Detect which cell encompasses the target text, then output its [x, y] center coordinate. 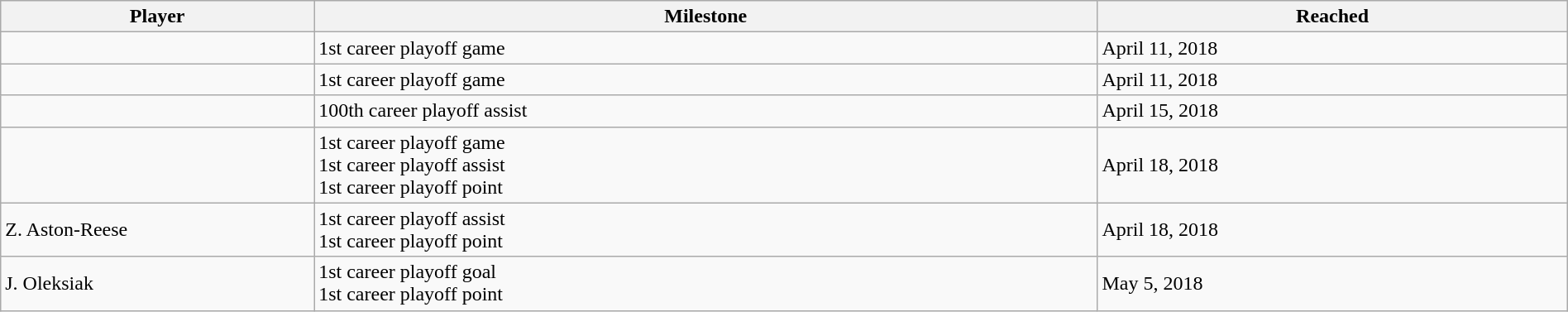
1st career playoff assist1st career playoff point [706, 230]
May 5, 2018 [1332, 283]
Player [157, 17]
1st career playoff game1st career playoff assist1st career playoff point [706, 165]
J. Oleksiak [157, 283]
Reached [1332, 17]
1st career playoff goal1st career playoff point [706, 283]
100th career playoff assist [706, 111]
Z. Aston-Reese [157, 230]
Milestone [706, 17]
April 15, 2018 [1332, 111]
